Scan for the cell matching the given text and deliver its (X, Y) coordinate at center. 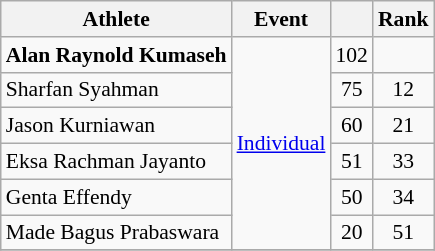
Genta Effendy (116, 197)
Sharfan Syahman (116, 90)
Jason Kurniawan (116, 126)
Alan Raynold Kumaseh (116, 55)
20 (352, 233)
33 (404, 162)
50 (352, 197)
34 (404, 197)
60 (352, 126)
Rank (404, 19)
Athlete (116, 19)
Individual (282, 144)
12 (404, 90)
102 (352, 55)
Event (282, 19)
21 (404, 126)
Eksa Rachman Jayanto (116, 162)
75 (352, 90)
Made Bagus Prabaswara (116, 233)
